Search for the cell housing the specified text and yield its (x, y) center coordinate. 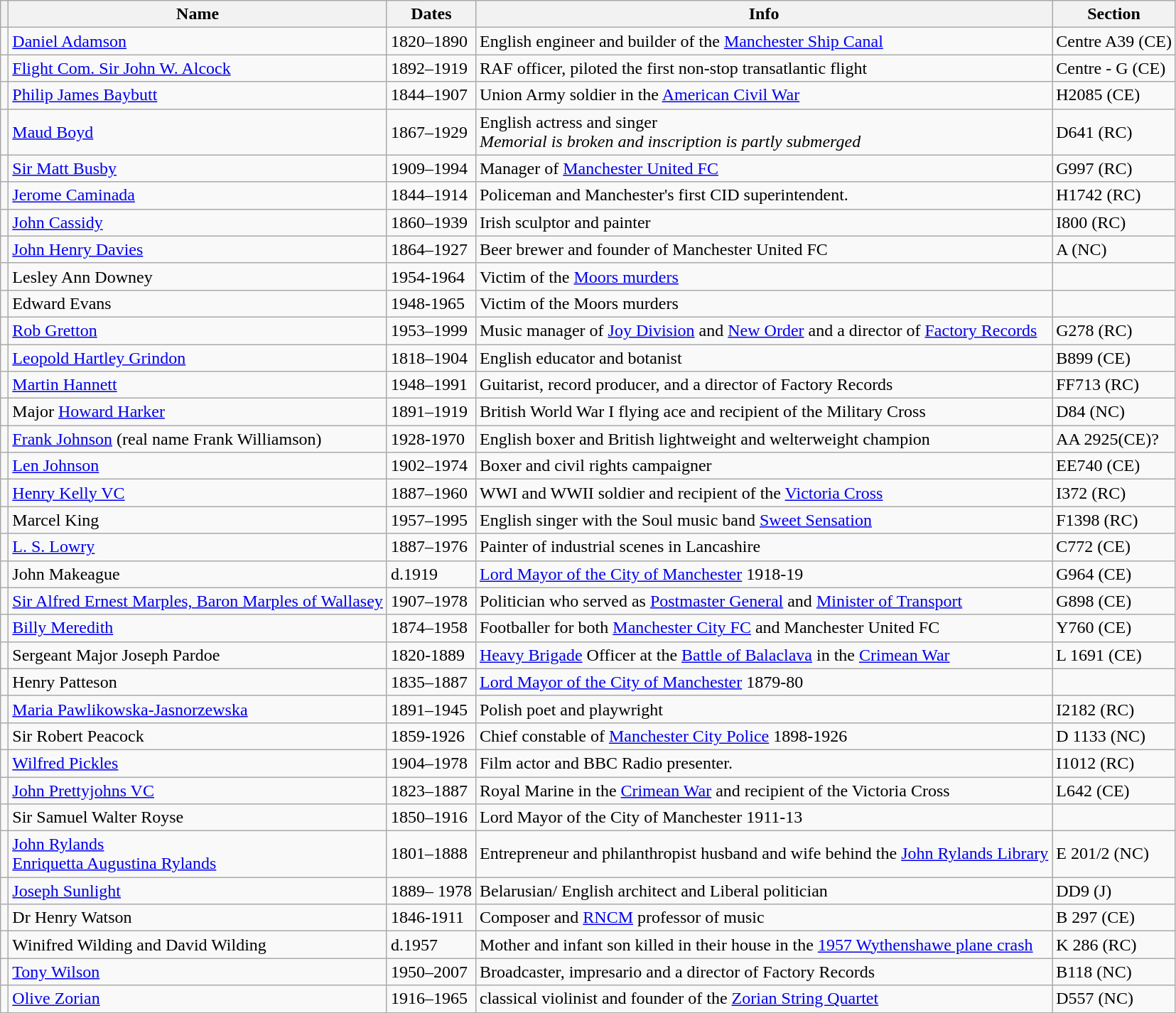
Sergeant Major Joseph Pardoe (198, 655)
Name (198, 14)
E 201/2 (NC) (1114, 854)
Tony Wilson (198, 972)
d.1957 (431, 945)
Section (1114, 14)
Mother and infant son killed in their house in the 1957 Wythenshawe plane crash (763, 945)
1953–1999 (431, 330)
John Prettyjohns VC (198, 791)
1891–1945 (431, 709)
C772 (CE) (1114, 547)
Martin Hannett (198, 385)
1957–1995 (431, 520)
Marcel King (198, 520)
Polish poet and playwright (763, 709)
1864–1927 (431, 249)
1887–1960 (431, 493)
1909–1994 (431, 168)
Henry Kelly VC (198, 493)
Composer and RNCM professor of music (763, 918)
Billy Meredith (198, 628)
1950–2007 (431, 972)
G997 (RC) (1114, 168)
Painter of industrial scenes in Lancashire (763, 547)
English singer with the Soul music band Sweet Sensation (763, 520)
1820–1890 (431, 41)
Winifred Wilding and David Wilding (198, 945)
Heavy Brigade Officer at the Battle of Balaclava in the Crimean War (763, 655)
Footballer for both Manchester City FC and Manchester United FC (763, 628)
D641 (RC) (1114, 132)
Maud Boyd (198, 132)
B899 (CE) (1114, 357)
1887–1976 (431, 547)
Sir Matt Busby (198, 168)
John RylandsEnriquetta Augustina Rylands (198, 854)
Maria Pawlikowska-Jasnorzewska (198, 709)
Irish sculptor and painter (763, 222)
Sir Robert Peacock (198, 736)
1889– 1978 (431, 891)
L. S. Lowry (198, 547)
1907–1978 (431, 601)
classical violinist and founder of the Zorian String Quartet (763, 999)
I800 (RC) (1114, 222)
1904–1978 (431, 763)
Olive Zorian (198, 999)
1902–1974 (431, 466)
Henry Patteson (198, 682)
Lord Mayor of the City of Manchester 1918-19 (763, 574)
Chief constable of Manchester City Police 1898-1926 (763, 736)
Dates (431, 14)
Film actor and BBC Radio presenter. (763, 763)
1928-1970 (431, 439)
d.1919 (431, 574)
D557 (NC) (1114, 999)
H2085 (CE) (1114, 95)
Philip James Baybutt (198, 95)
FF713 (RC) (1114, 385)
B 297 (CE) (1114, 918)
Info (763, 14)
Flight Com. Sir John W. Alcock (198, 68)
RAF officer, piloted the first non-stop transatlantic flight (763, 68)
1859-1926 (431, 736)
John Makeague (198, 574)
Broadcaster, impresario and a director of Factory Records (763, 972)
Entrepreneur and philanthropist husband and wife behind the John Rylands Library (763, 854)
Belarusian/ English architect and Liberal politician (763, 891)
Royal Marine in the Crimean War and recipient of the Victoria Cross (763, 791)
Sir Samuel Walter Royse (198, 818)
1823–1887 (431, 791)
English actress and singerMemorial is broken and inscription is partly submerged (763, 132)
English boxer and British lightweight and welterweight champion (763, 439)
EE740 (CE) (1114, 466)
Guitarist, record producer, and a director of Factory Records (763, 385)
G278 (RC) (1114, 330)
Manager of Manchester United FC (763, 168)
1818–1904 (431, 357)
1860–1939 (431, 222)
Major Howard Harker (198, 412)
AA 2925(CE)? (1114, 439)
WWI and WWII soldier and recipient of the Victoria Cross (763, 493)
Leopold Hartley Grindon (198, 357)
A (NC) (1114, 249)
1850–1916 (431, 818)
1844–1914 (431, 195)
1867–1929 (431, 132)
H1742 (RC) (1114, 195)
Dr Henry Watson (198, 918)
Centre - G (CE) (1114, 68)
L 1691 (CE) (1114, 655)
I372 (RC) (1114, 493)
1891–1919 (431, 412)
1916–1965 (431, 999)
B118 (NC) (1114, 972)
Boxer and civil rights campaigner (763, 466)
Politician who served as Postmaster General and Minister of Transport (763, 601)
1874–1958 (431, 628)
1948-1965 (431, 303)
K 286 (RC) (1114, 945)
1948–1991 (431, 385)
1801–1888 (431, 854)
G964 (CE) (1114, 574)
Daniel Adamson (198, 41)
Lesley Ann Downey (198, 276)
Policeman and Manchester's first CID superintendent. (763, 195)
Wilfred Pickles (198, 763)
English educator and botanist (763, 357)
Lord Mayor of the City of Manchester 1911-13 (763, 818)
1844–1907 (431, 95)
D 1133 (NC) (1114, 736)
Beer brewer and founder of Manchester United FC (763, 249)
Music manager of Joy Division and New Order and a director of Factory Records (763, 330)
1954-1964 (431, 276)
Joseph Sunlight (198, 891)
John Cassidy (198, 222)
Frank Johnson (real name Frank Williamson) (198, 439)
Union Army soldier in the American Civil War (763, 95)
Sir Alfred Ernest Marples, Baron Marples of Wallasey (198, 601)
Edward Evans (198, 303)
D84 (NC) (1114, 412)
1892–1919 (431, 68)
I1012 (RC) (1114, 763)
English engineer and builder of the Manchester Ship Canal (763, 41)
DD9 (J) (1114, 891)
Centre A39 (CE) (1114, 41)
1835–1887 (431, 682)
Y760 (CE) (1114, 628)
1820-1889 (431, 655)
John Henry Davies (198, 249)
British World War I flying ace and recipient of the Military Cross (763, 412)
Rob Gretton (198, 330)
G898 (CE) (1114, 601)
I2182 (RC) (1114, 709)
L642 (CE) (1114, 791)
Jerome Caminada (198, 195)
Lord Mayor of the City of Manchester 1879-80 (763, 682)
1846-1911 (431, 918)
F1398 (RC) (1114, 520)
Len Johnson (198, 466)
